Return [x, y] of the center of cell containing provided text 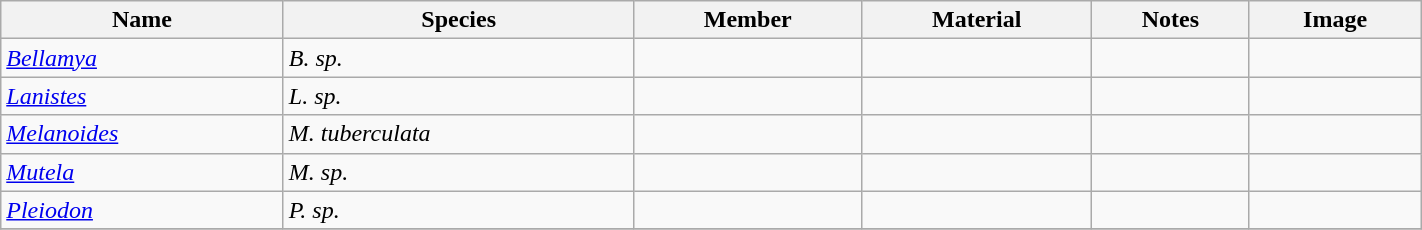
P. sp. [458, 210]
Species [458, 20]
B. sp. [458, 58]
Mutela [142, 172]
M. tuberculata [458, 134]
Name [142, 20]
L. sp. [458, 96]
Lanistes [142, 96]
Image [1335, 20]
Bellamya [142, 58]
Notes [1170, 20]
Melanoides [142, 134]
M. sp. [458, 172]
Member [748, 20]
Pleiodon [142, 210]
Material [976, 20]
